Determine the (x, y) coordinate at the center of the cell enclosing the given text.  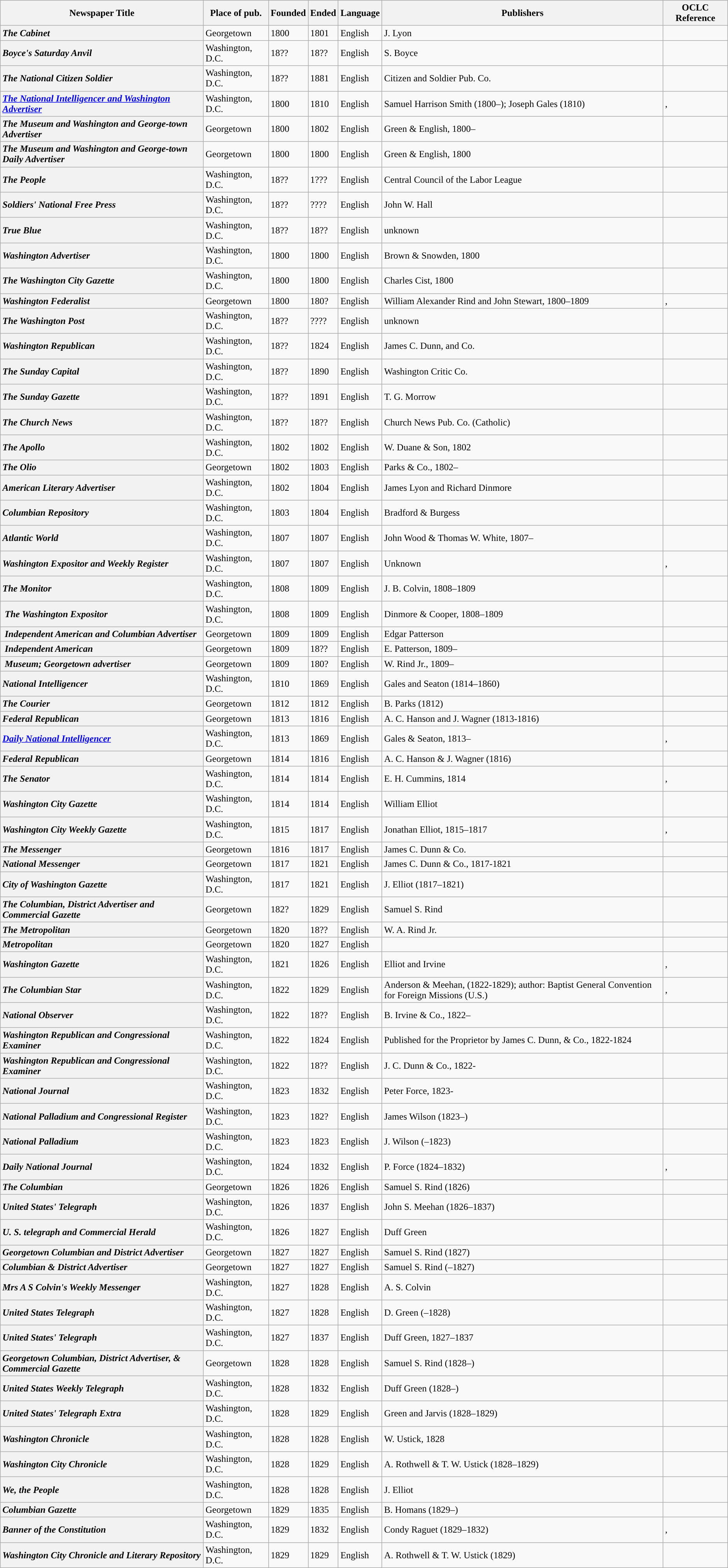
Brown & Snowden, 1800 (522, 255)
A. C. Hanson and J. Wagner (1813-1816) (522, 719)
United States' Telegraph Extra (102, 1414)
True Blue (102, 230)
John W. Hall (522, 205)
Charles Cist, 1800 (522, 281)
National Intelligencer (102, 684)
James C. Dunn & Co., 1817-1821 (522, 864)
Washington City Chronicle (102, 1465)
The Metropolitan (102, 929)
W. A. Rind Jr. (522, 929)
Published for the Proprietor by James C. Dunn, & Co., 1822-1824 (522, 1041)
City of Washington Gazette (102, 884)
Columbian & District Advertiser (102, 1267)
Green & English, 1800– (522, 129)
A. S. Colvin (522, 1287)
A. Rothwell & T. W. Ustick (1829) (522, 1555)
John Wood & Thomas W. White, 1807– (522, 538)
Jonathan Elliot, 1815–1817 (522, 829)
J. Lyon (522, 33)
The Sunday Capital (102, 372)
Samuel S. Rind (1827) (522, 1252)
Ended (323, 13)
J. C. Dunn & Co., 1822- (522, 1066)
1881 (323, 79)
Samuel S. Rind (1828–) (522, 1363)
United States Telegraph (102, 1312)
The Museum and Washington and George-town Daily Advertiser (102, 154)
American Literary Advertiser (102, 488)
The Columbian (102, 1187)
Georgetown Columbian, District Advertiser, & Commercial Gazette (102, 1363)
The Washington Expositor (102, 614)
Washington Expositor and Weekly Register (102, 563)
James Lyon and Richard Dinmore (522, 488)
Duff Green, 1827–1837 (522, 1338)
B. Homans (1829–) (522, 1510)
National Messenger (102, 864)
A. C. Hanson & J. Wagner (1816) (522, 759)
National Journal (102, 1091)
Green and Jarvis (1828–1829) (522, 1414)
B. Parks (1812) (522, 704)
The National Citizen Soldier (102, 79)
Edgar Patterson (522, 634)
Central Council of the Labor League (522, 180)
Dinmore & Cooper, 1808–1809 (522, 614)
Gales and Seaton (1814–1860) (522, 684)
The Columbian, District Advertiser and Commercial Gazette (102, 909)
Publishers (522, 13)
Samuel S. Rind (–1827) (522, 1267)
Church News Pub. Co. (Catholic) (522, 422)
The Messenger (102, 849)
The Washington City Gazette (102, 281)
Newspaper Title (102, 13)
The Senator (102, 779)
Daily National Journal (102, 1167)
John S. Meehan (1826–1837) (522, 1207)
Washington Gazette (102, 964)
Peter Force, 1823- (522, 1091)
Metropolitan (102, 944)
Place of pub. (236, 13)
William Alexander Rind and John Stewart, 1800–1809 (522, 301)
William Elliot (522, 804)
W. Rind Jr., 1809– (522, 664)
The Museum and Washington and George-town Advertiser (102, 129)
Columbian Gazette (102, 1510)
J. Elliot (1817–1821) (522, 884)
The Columbian Star (102, 989)
Elliot and Irvine (522, 964)
Soldiers' National Free Press (102, 205)
Georgetown Columbian and District Advertiser (102, 1252)
Bradford & Burgess (522, 513)
Washington Republican (102, 346)
1??? (323, 180)
The Cabinet (102, 33)
The Washington Post (102, 321)
Language (360, 13)
Parks & Co., 1802– (522, 467)
1801 (323, 33)
E. H. Cummins, 1814 (522, 779)
Samuel S. Rind (522, 909)
Washington City Weekly Gazette (102, 829)
Daily National Intelligencer (102, 739)
1890 (323, 372)
T. G. Morrow (522, 397)
Anderson & Meehan, (1822-1829); author: Baptist General Convention for Foreign Missions (U.S.) (522, 989)
The Monitor (102, 589)
James C. Dunn & Co. (522, 849)
OCLC Reference (695, 13)
Duff Green (1828–) (522, 1388)
Independent American (102, 649)
B. Irvine & Co., 1822– (522, 1015)
Independent American and Columbian Advertiser (102, 634)
Washington City Chronicle and Literary Repository (102, 1555)
The Sunday Gazette (102, 397)
National Observer (102, 1015)
Citizen and Soldier Pub. Co. (522, 79)
The Olio (102, 467)
Washington Chronicle (102, 1439)
James Wilson (1823–) (522, 1116)
E. Patterson, 1809– (522, 649)
Washington Federalist (102, 301)
Washington Advertiser (102, 255)
S. Boyce (522, 53)
Atlantic World (102, 538)
The Courier (102, 704)
Washington City Gazette (102, 804)
We, the People (102, 1489)
Gales & Seaton, 1813– (522, 739)
U. S. telegraph and Commercial Herald (102, 1232)
Condy Raguet (1829–1832) (522, 1530)
A. Rothwell & T. W. Ustick (1828–1829) (522, 1465)
Samuel S. Rind (1826) (522, 1187)
Founded (288, 13)
Boyce's Saturday Anvil (102, 53)
J. B. Colvin, 1808–1809 (522, 589)
Duff Green (522, 1232)
P. Force (1824–1832) (522, 1167)
The People (102, 180)
W. Ustick, 1828 (522, 1439)
Banner of the Constitution (102, 1530)
The Apollo (102, 447)
1891 (323, 397)
1835 (323, 1510)
Green & English, 1800 (522, 154)
The National Intelligencer and Washington Advertiser (102, 103)
National Palladium and Congressional Register (102, 1116)
D. Green (–1828) (522, 1312)
James C. Dunn, and Co. (522, 346)
Washington Critic Co. (522, 372)
J. Elliot (522, 1489)
The Church News (102, 422)
Mrs A S Colvin's Weekly Messenger (102, 1287)
Columbian Repository (102, 513)
1815 (288, 829)
Museum; Georgetown advertiser (102, 664)
Samuel Harrison Smith (1800–); Joseph Gales (1810) (522, 103)
J. Wilson (–1823) (522, 1142)
W. Duane & Son, 1802 (522, 447)
United States Weekly Telegraph (102, 1388)
Unknown (522, 563)
National Palladium (102, 1142)
